Capture the cell that displays the provided text and extract its (x, y) central coordinate. 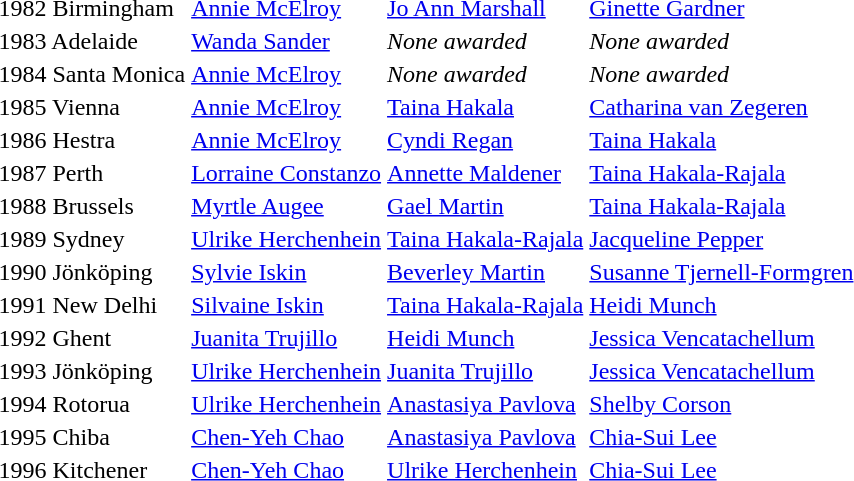
Heidi Munch (486, 338)
Beverley Martin (486, 272)
Cyndi Regan (486, 140)
Lorraine Constanzo (286, 173)
Sylvie Iskin (286, 272)
Annette Maldener (486, 173)
Chen-Yeh Chao (286, 437)
Myrtle Augee (286, 206)
Gael Martin (486, 206)
Taina Hakala (486, 107)
Silvaine Iskin (286, 305)
Wanda Sander (286, 41)
